Return the [X, Y] coordinate for the center point of the cell that contains the specified text.  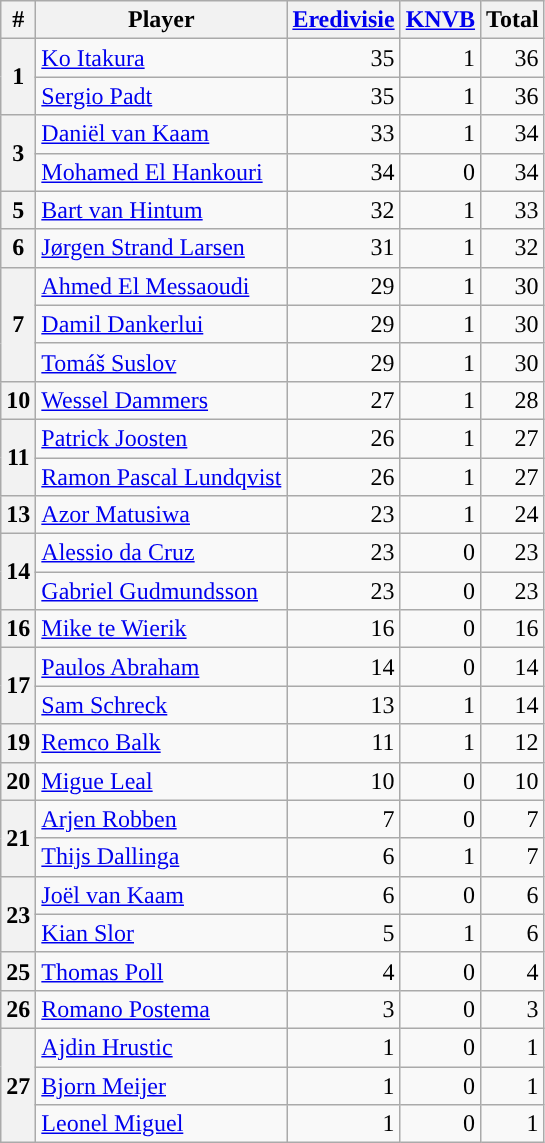
21 [18, 838]
Player [162, 20]
Jørgen Strand Larsen [162, 248]
24 [513, 515]
Ramon Pascal Lundqvist [162, 477]
25 [18, 971]
Thomas Poll [162, 971]
Sergio Padt [162, 96]
Thijs Dallinga [162, 857]
Eredivisie [344, 20]
Alessio da Cruz [162, 553]
Romano Postema [162, 1009]
Ajdin Hrustic [162, 1047]
12 [513, 743]
Ko Itakura [162, 58]
Mohamed El Hankouri [162, 172]
Mike te Wierik [162, 629]
Ahmed El Messaoudi [162, 286]
Gabriel Gudmundsson [162, 591]
Total [513, 20]
Leonel Miguel [162, 1124]
19 [18, 743]
Tomáš Suslov [162, 362]
Bart van Hintum [162, 210]
Migue Leal [162, 781]
Azor Matusiwa [162, 515]
Arjen Robben [162, 819]
# [18, 20]
Sam Schreck [162, 705]
KNVB [440, 20]
20 [18, 781]
Bjorn Meijer [162, 1085]
Remco Balk [162, 743]
Joël van Kaam [162, 895]
Daniël van Kaam [162, 134]
31 [344, 248]
Wessel Dammers [162, 400]
28 [513, 400]
17 [18, 686]
Damil Dankerlui [162, 324]
Kian Slor [162, 933]
Patrick Joosten [162, 438]
Paulos Abraham [162, 667]
